Determine the (x, y) coordinate at the center of the cell enclosing the given text.  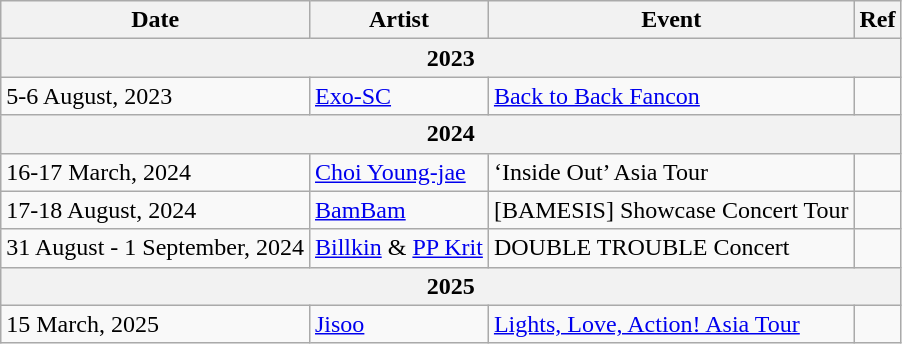
5-6 August, 2023 (156, 96)
Choi Young-jae (398, 172)
‘Inside Out’ Asia Tour (671, 172)
2025 (451, 286)
Artist (398, 20)
Jisoo (398, 324)
Lights, Love, Action! Asia Tour (671, 324)
2024 (451, 134)
Event (671, 20)
Billkin & PP Krit (398, 248)
17-18 August, 2024 (156, 210)
Exo-SC (398, 96)
2023 (451, 58)
BamBam (398, 210)
DOUBLE TROUBLE Concert (671, 248)
31 August - 1 September, 2024 (156, 248)
Date (156, 20)
Ref (878, 20)
Back to Back Fancon (671, 96)
15 March, 2025 (156, 324)
16-17 March, 2024 (156, 172)
[BAMESIS] Showcase Concert Tour (671, 210)
